Return the (x, y) coordinate for the center point of the cell that contains the specified text.  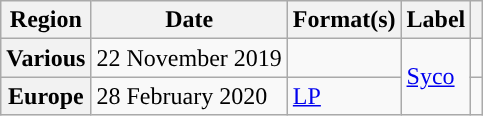
Format(s) (344, 20)
22 November 2019 (189, 58)
Europe (46, 96)
28 February 2020 (189, 96)
Date (189, 20)
Syco (436, 77)
Region (46, 20)
Label (436, 20)
LP (344, 96)
Various (46, 58)
